Output the [x, y] coordinate of the center of the cell containing the given text.  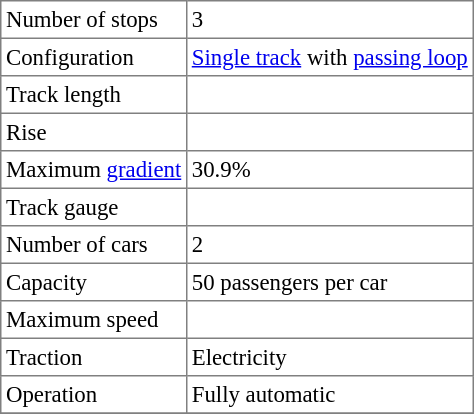
30.9% [330, 170]
Track length [94, 95]
Maximum speed [94, 320]
Rise [94, 132]
50 passengers per car [330, 282]
Number of stops [94, 20]
Track gauge [94, 207]
Single track with passing loop [330, 57]
Capacity [94, 282]
Electricity [330, 357]
Operation [94, 395]
Traction [94, 357]
Number of cars [94, 245]
Maximum gradient [94, 170]
Configuration [94, 57]
2 [330, 245]
3 [330, 20]
Fully automatic [330, 395]
